Locate the cell with the specified text and output its (x, y) center coordinate. 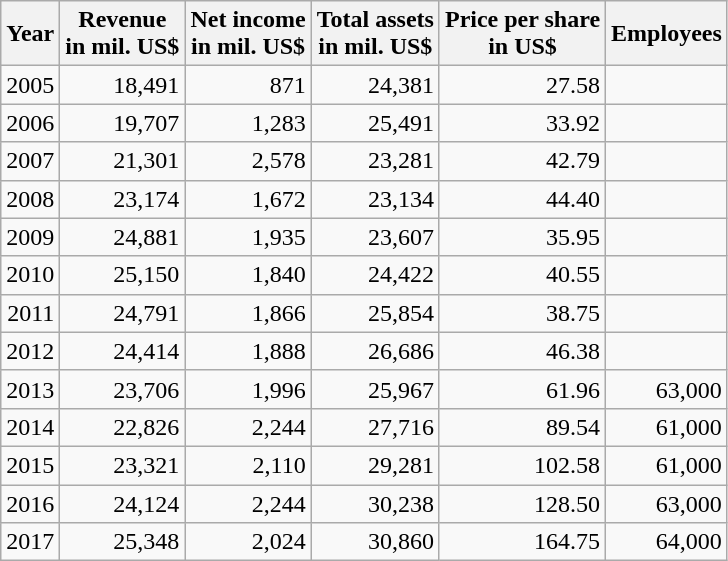
44.40 (522, 199)
23,281 (375, 161)
30,860 (375, 542)
25,967 (375, 389)
Revenuein mil. US$ (122, 34)
2,110 (248, 465)
128.50 (522, 503)
64,000 (667, 542)
1,672 (248, 199)
2007 (30, 161)
2013 (30, 389)
Price per sharein US$ (522, 34)
1,996 (248, 389)
27.58 (522, 85)
Employees (667, 34)
25,854 (375, 313)
2009 (30, 237)
30,238 (375, 503)
2011 (30, 313)
89.54 (522, 427)
46.38 (522, 351)
2014 (30, 427)
23,607 (375, 237)
33.92 (522, 123)
18,491 (122, 85)
2006 (30, 123)
1,888 (248, 351)
21,301 (122, 161)
38.75 (522, 313)
35.95 (522, 237)
1,283 (248, 123)
1,935 (248, 237)
26,686 (375, 351)
2,578 (248, 161)
Net incomein mil. US$ (248, 34)
164.75 (522, 542)
2,024 (248, 542)
24,881 (122, 237)
24,422 (375, 275)
23,174 (122, 199)
102.58 (522, 465)
22,826 (122, 427)
2017 (30, 542)
42.79 (522, 161)
1,866 (248, 313)
24,124 (122, 503)
2015 (30, 465)
2016 (30, 503)
24,791 (122, 313)
23,706 (122, 389)
Total assetsin mil. US$ (375, 34)
23,321 (122, 465)
27,716 (375, 427)
61.96 (522, 389)
24,414 (122, 351)
25,150 (122, 275)
1,840 (248, 275)
871 (248, 85)
2012 (30, 351)
19,707 (122, 123)
24,381 (375, 85)
25,491 (375, 123)
Year (30, 34)
40.55 (522, 275)
29,281 (375, 465)
25,348 (122, 542)
2010 (30, 275)
2008 (30, 199)
23,134 (375, 199)
2005 (30, 85)
